For the text-containing cell, return its midpoint in (X, Y) coordinate format. 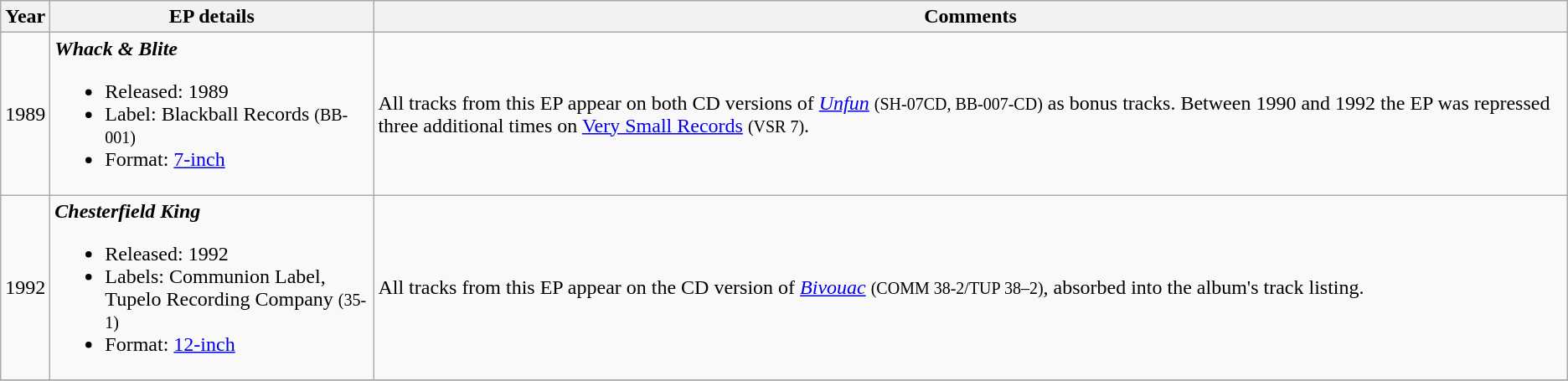
Chesterfield KingReleased: 1992Labels: Communion Label, Tupelo Recording Company (35-1)Format: 12-inch (212, 288)
1992 (25, 288)
Comments (970, 17)
All tracks from this EP appear on the CD version of Bivouac (COMM 38-2/TUP 38–2), absorbed into the album's track listing. (970, 288)
EP details (212, 17)
1989 (25, 114)
Whack & BliteReleased: 1989Label: Blackball Records (BB-001)Format: 7-inch (212, 114)
Year (25, 17)
